From the cell containing the given text, extract its center point as (X, Y) coordinate. 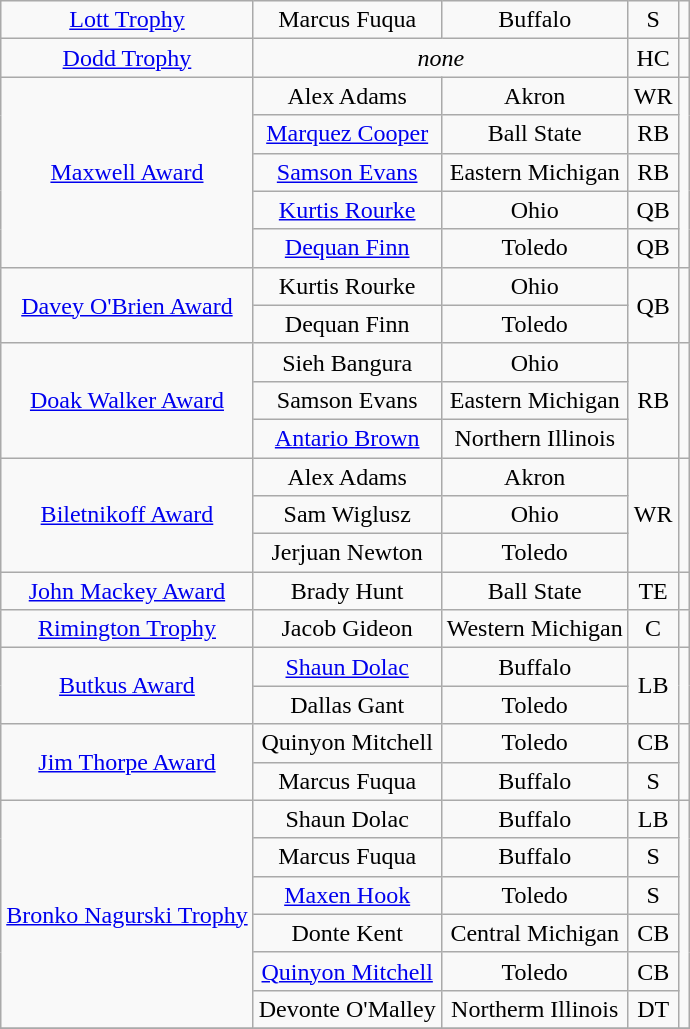
Jerjuan Newton (347, 553)
Butkus Award (127, 686)
Brady Hunt (347, 591)
HC (653, 58)
Jim Thorpe Award (127, 762)
Lott Trophy (127, 20)
Dodd Trophy (127, 58)
Dallas Gant (347, 705)
Doak Walker Award (127, 400)
Rimington Trophy (127, 629)
Northern Illinois (534, 438)
Sam Wiglusz (347, 515)
Jacob Gideon (347, 629)
Maxwell Award (127, 172)
Northerm Illinois (534, 1009)
Davey O'Brien Award (127, 305)
Western Michigan (534, 629)
Central Michigan (534, 933)
Marquez Cooper (347, 134)
Antario Brown (347, 438)
Sieh Bangura (347, 362)
Donte Kent (347, 933)
C (653, 629)
Maxen Hook (347, 895)
Devonte O'Malley (347, 1009)
John Mackey Award (127, 591)
Bronko Nagurski Trophy (127, 914)
TE (653, 591)
DT (653, 1009)
Biletnikoff Award (127, 515)
none (440, 58)
